Determine the [X, Y] coordinate at the center of the cell enclosing the given text.  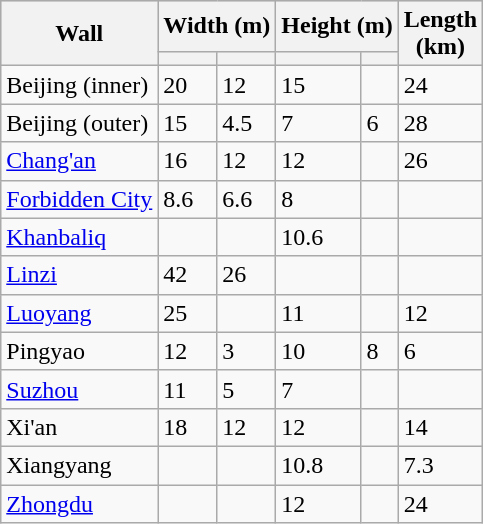
Beijing (inner) [80, 85]
Width (m) [217, 26]
20 [188, 85]
3 [246, 351]
42 [188, 275]
Luoyang [80, 313]
Khanbaliq [80, 237]
4.5 [246, 123]
Xi'an [80, 427]
Xiangyang [80, 465]
10 [318, 351]
Linzi [80, 275]
8.6 [188, 199]
10.6 [318, 237]
Pingyao [80, 351]
Beijing (outer) [80, 123]
14 [440, 427]
25 [188, 313]
Chang'an [80, 161]
Height (m) [337, 26]
16 [188, 161]
Forbidden City [80, 199]
6.6 [246, 199]
Suzhou [80, 389]
Zhongdu [80, 503]
5 [246, 389]
Length (km) [440, 34]
10.8 [318, 465]
7.3 [440, 465]
28 [440, 123]
18 [188, 427]
Wall [80, 34]
